Determine the (X, Y) coordinate at the center of the cell enclosing the given text.  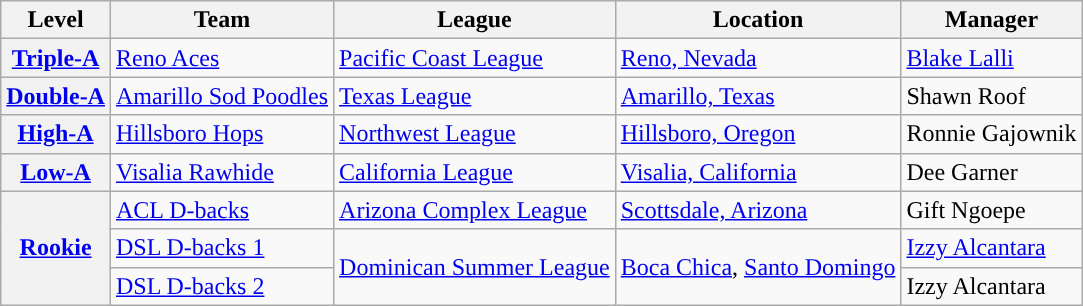
Dominican Summer League (475, 267)
Pacific Coast League (475, 58)
Double-A (56, 96)
California League (475, 172)
Amarillo Sod Poodles (222, 96)
DSL D-backs 1 (222, 248)
Location (758, 20)
Visalia Rawhide (222, 172)
Amarillo, Texas (758, 96)
Ronnie Gajownik (992, 134)
Gift Ngoepe (992, 210)
Triple-A (56, 58)
Team (222, 20)
Scottsdale, Arizona (758, 210)
Dee Garner (992, 172)
Reno, Nevada (758, 58)
Rookie (56, 248)
Northwest League (475, 134)
ACL D-backs (222, 210)
Manager (992, 20)
Hillsboro Hops (222, 134)
High-A (56, 134)
League (475, 20)
Blake Lalli (992, 58)
Reno Aces (222, 58)
Level (56, 20)
Boca Chica, Santo Domingo (758, 267)
Texas League (475, 96)
Visalia, California (758, 172)
Shawn Roof (992, 96)
Low-A (56, 172)
Hillsboro, Oregon (758, 134)
DSL D-backs 2 (222, 286)
Arizona Complex League (475, 210)
